From the cell containing the given text, extract its center point as (X, Y) coordinate. 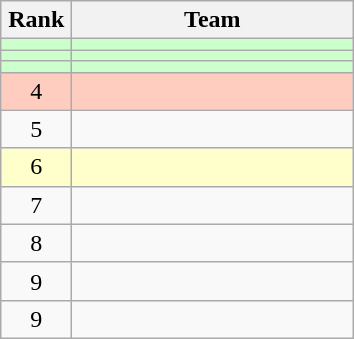
7 (36, 205)
6 (36, 167)
Rank (36, 20)
Team (212, 20)
5 (36, 129)
4 (36, 91)
8 (36, 243)
